From the cell containing the given text, extract its center point as (X, Y) coordinate. 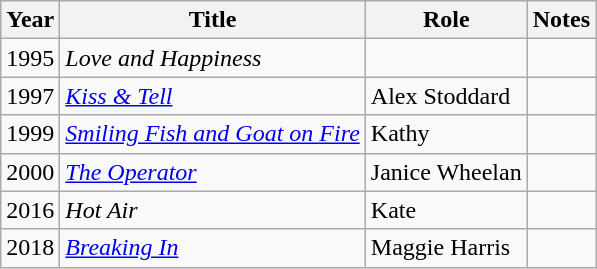
Breaking In (213, 248)
1999 (30, 134)
The Operator (213, 172)
2016 (30, 210)
Kathy (446, 134)
Kate (446, 210)
Title (213, 20)
Love and Happiness (213, 58)
1997 (30, 96)
2000 (30, 172)
2018 (30, 248)
Maggie Harris (446, 248)
Kiss & Tell (213, 96)
Smiling Fish and Goat on Fire (213, 134)
1995 (30, 58)
Alex Stoddard (446, 96)
Hot Air (213, 210)
Year (30, 20)
Role (446, 20)
Notes (561, 20)
Janice Wheelan (446, 172)
